Extract the [x, y] coordinate from the center of the cell holding the provided text.  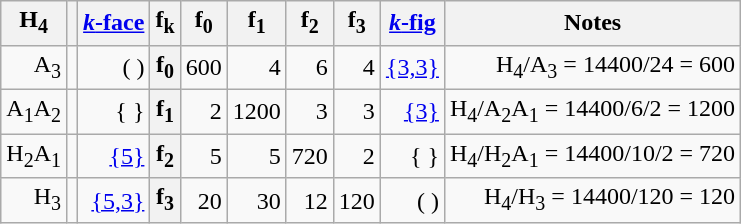
H4 [34, 23]
120 [356, 200]
k-fig [412, 23]
Notes [592, 23]
12 [310, 200]
fk [165, 23]
1200 [256, 111]
{5,3} [114, 200]
H4/H3 = 14400/120 = 120 [592, 200]
H4/A2A1 = 14400/6/2 = 1200 [592, 111]
20 [204, 200]
600 [204, 67]
k-face [114, 23]
{3} [412, 111]
A3 [34, 67]
H3 [34, 200]
720 [310, 156]
H4/H2A1 = 14400/10/2 = 720 [592, 156]
{5} [114, 156]
6 [310, 67]
{3,3} [412, 67]
H4/A3 = 14400/24 = 600 [592, 67]
A1A2 [34, 111]
H2A1 [34, 156]
30 [256, 200]
